Extract the [x, y] coordinate from the center of the cell holding the provided text.  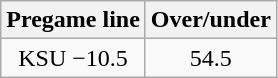
Pregame line [74, 20]
KSU −10.5 [74, 58]
Over/under [210, 20]
54.5 [210, 58]
